Return the [x, y] coordinate for the center point of the cell that contains the specified text.  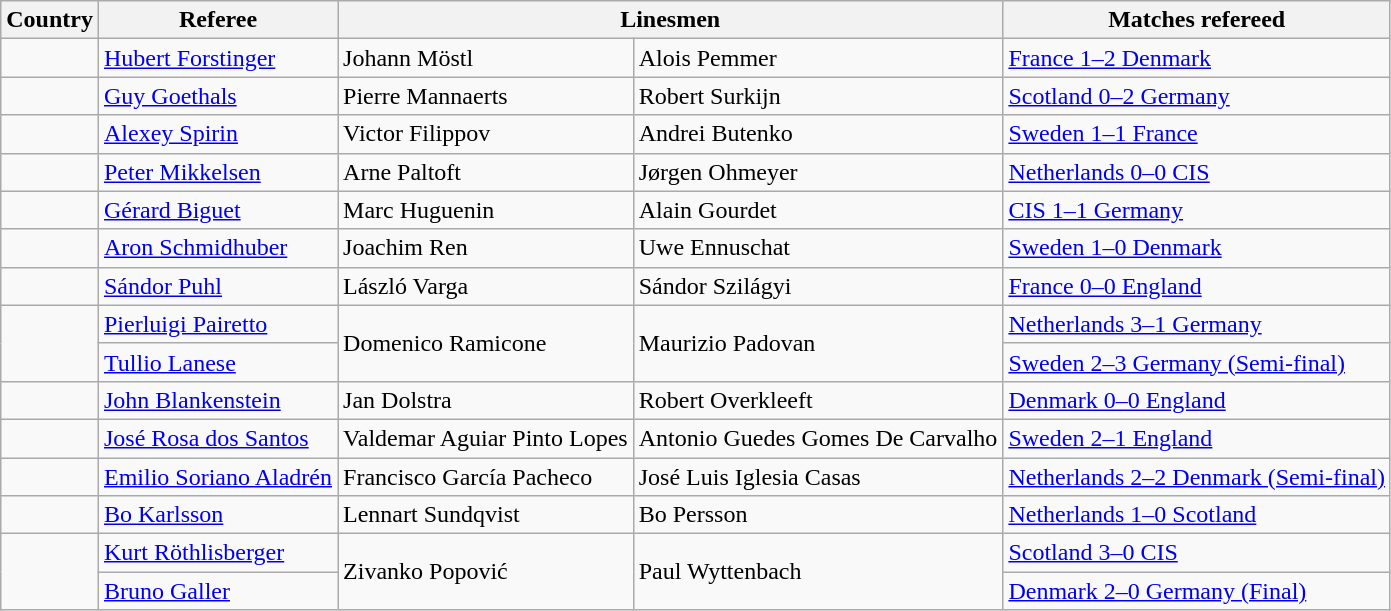
Kurt Röthlisberger [218, 553]
Netherlands 1–0 Scotland [1197, 515]
Netherlands 3–1 Germany [1197, 324]
José Luis Iglesia Casas [818, 477]
Gérard Biguet [218, 210]
Tullio Lanese [218, 362]
José Rosa dos Santos [218, 438]
Netherlands 0–0 CIS [1197, 172]
Joachim Ren [486, 248]
Pierre Mannaerts [486, 96]
Bo Persson [818, 515]
Bruno Galler [218, 591]
John Blankenstein [218, 400]
Johann Möstl [486, 58]
Scotland 3–0 CIS [1197, 553]
Bo Karlsson [218, 515]
Alois Pemmer [818, 58]
Paul Wyttenbach [818, 572]
Robert Overkleeft [818, 400]
Arne Paltoft [486, 172]
Francisco García Pacheco [486, 477]
Alain Gourdet [818, 210]
Sándor Szilágyi [818, 286]
Emilio Soriano Aladrén [218, 477]
László Varga [486, 286]
Alexey Spirin [218, 134]
France 1–2 Denmark [1197, 58]
Denmark 2–0 Germany (Final) [1197, 591]
Jan Dolstra [486, 400]
Netherlands 2–2 Denmark (Semi-final) [1197, 477]
Domenico Ramicone [486, 343]
Linesmen [670, 20]
Hubert Forstinger [218, 58]
Sweden 1–0 Denmark [1197, 248]
Jørgen Ohmeyer [818, 172]
Robert Surkijn [818, 96]
Guy Goethals [218, 96]
Referee [218, 20]
Sweden 1–1 France [1197, 134]
Denmark 0–0 England [1197, 400]
Scotland 0–2 Germany [1197, 96]
Valdemar Aguiar Pinto Lopes [486, 438]
Andrei Butenko [818, 134]
Victor Filippov [486, 134]
France 0–0 England [1197, 286]
Sándor Puhl [218, 286]
Zivanko Popović [486, 572]
Lennart Sundqvist [486, 515]
Pierluigi Pairetto [218, 324]
Antonio Guedes Gomes De Carvalho [818, 438]
Marc Huguenin [486, 210]
Peter Mikkelsen [218, 172]
Sweden 2–1 England [1197, 438]
Aron Schmidhuber [218, 248]
Matches refereed [1197, 20]
Country [50, 20]
Uwe Ennuschat [818, 248]
CIS 1–1 Germany [1197, 210]
Sweden 2–3 Germany (Semi-final) [1197, 362]
Maurizio Padovan [818, 343]
